Return the (X, Y) coordinate for the center point of the cell that contains the specified text.  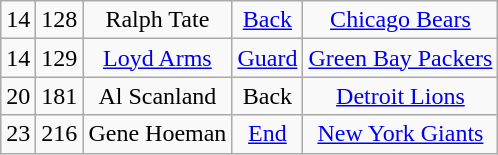
181 (60, 96)
Detroit Lions (400, 96)
128 (60, 20)
20 (18, 96)
New York Giants (400, 134)
Guard (268, 58)
Al Scanland (158, 96)
216 (60, 134)
Ralph Tate (158, 20)
129 (60, 58)
Gene Hoeman (158, 134)
Loyd Arms (158, 58)
End (268, 134)
23 (18, 134)
Chicago Bears (400, 20)
Green Bay Packers (400, 58)
